From the cell containing the given text, extract its center point as [x, y] coordinate. 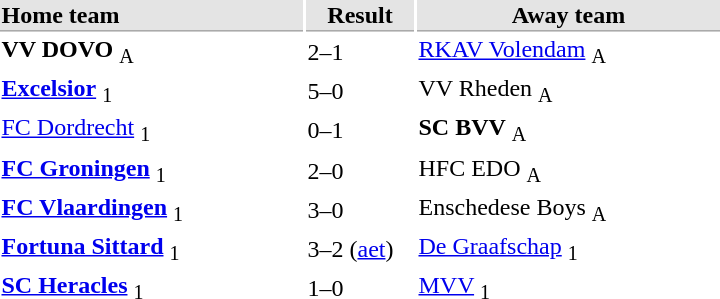
2–1 [360, 52]
2–0 [360, 170]
Enschedese Boys A [568, 210]
SC BVV A [568, 131]
HFC EDO A [568, 170]
Fortuna Sittard 1 [152, 249]
0–1 [360, 131]
VV DOVO A [152, 52]
Result [360, 16]
3–0 [360, 210]
Excelsior 1 [152, 92]
FC Groningen 1 [152, 170]
VV Rheden A [568, 92]
FC Dordrecht 1 [152, 131]
5–0 [360, 92]
RKAV Volendam A [568, 52]
De Graafschap 1 [568, 249]
FC Vlaardingen 1 [152, 210]
Away team [568, 16]
Home team [152, 16]
3–2 (aet) [360, 249]
